Find where the given text appears and provide that cell's center as (x, y) coordinate. 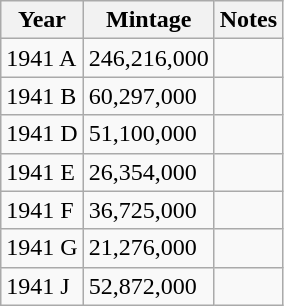
52,872,000 (148, 286)
246,216,000 (148, 58)
26,354,000 (148, 172)
Mintage (148, 20)
1941 F (42, 210)
21,276,000 (148, 248)
1941 B (42, 96)
1941 G (42, 248)
1941 A (42, 58)
51,100,000 (148, 134)
1941 J (42, 286)
1941 E (42, 172)
Notes (248, 20)
Year (42, 20)
60,297,000 (148, 96)
36,725,000 (148, 210)
1941 D (42, 134)
